Capture the cell that displays the provided text and extract its [x, y] central coordinate. 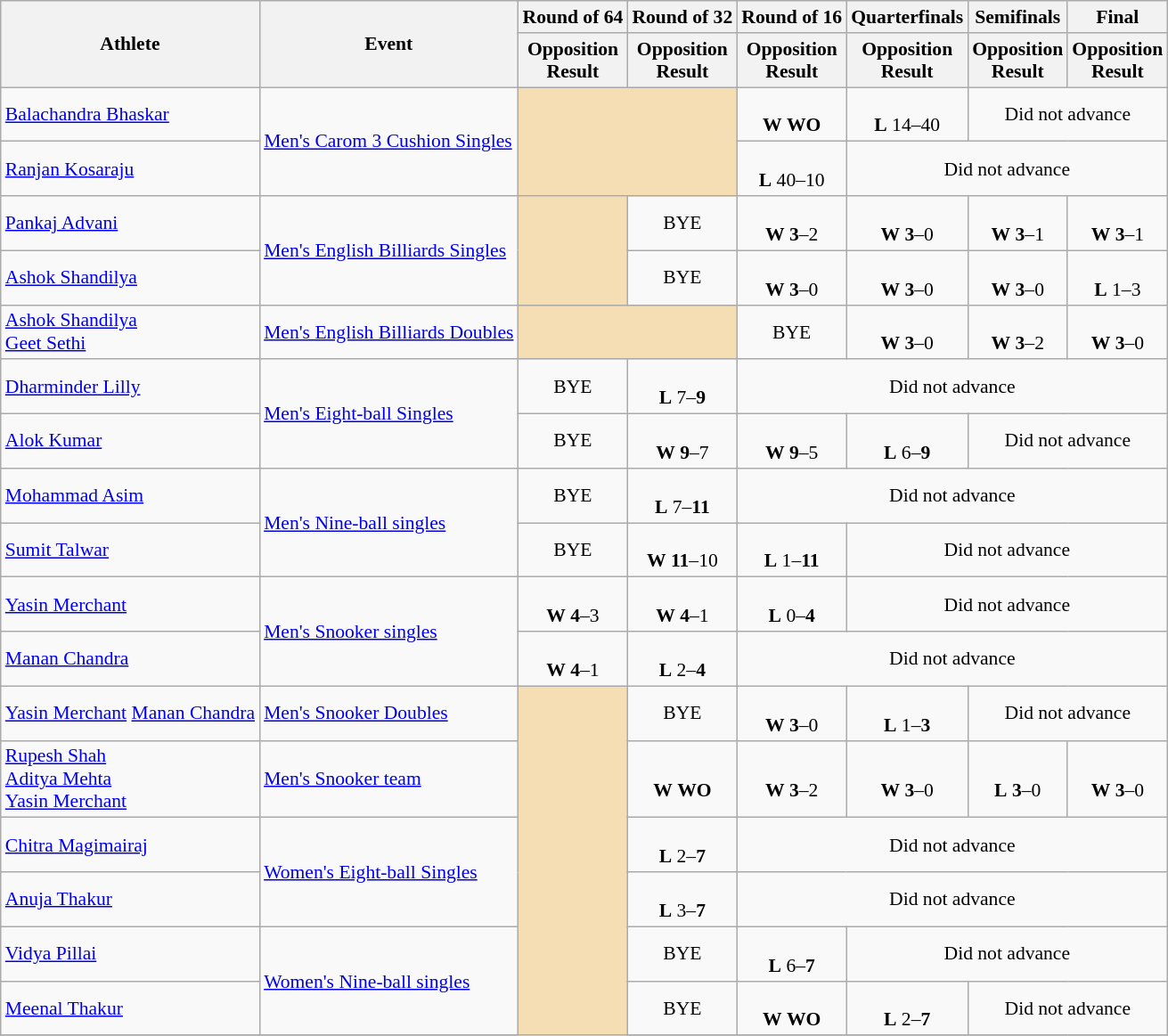
Yasin Merchant Manan Chandra [130, 713]
Final [1117, 17]
L 14–40 [907, 114]
Event [388, 45]
Men's Nine-ball singles [388, 523]
Men's Snooker singles [388, 632]
Sumit Talwar [130, 551]
Chitra Magimairaj [130, 844]
Vidya Pillai [130, 953]
W 9–7 [682, 442]
Men's Eight-ball Singles [388, 414]
W 9–5 [791, 442]
L 7–9 [682, 387]
Athlete [130, 45]
Ashok Shandilya Geet Sethi [130, 331]
Men's Snooker team [388, 779]
Manan Chandra [130, 659]
L 7–11 [682, 495]
L 40–10 [791, 169]
Dharminder Lilly [130, 387]
Rupesh ShahAditya MehtaYasin Merchant [130, 779]
Men's English Billiards Singles [388, 250]
Women's Nine-ball singles [388, 981]
Men's English Billiards Doubles [388, 331]
L 2–4 [682, 659]
Round of 16 [791, 17]
Meenal Thakur [130, 1008]
Ashok Shandilya [130, 278]
Mohammad Asim [130, 495]
W 4–3 [574, 604]
Anuja Thakur [130, 900]
W 11–10 [682, 551]
Yasin Merchant [130, 604]
Alok Kumar [130, 442]
Round of 32 [682, 17]
Men's Snooker Doubles [388, 713]
L 3–0 [1017, 779]
Quarterfinals [907, 17]
L 3–7 [682, 900]
Round of 64 [574, 17]
Semifinals [1017, 17]
L 6–9 [907, 442]
L 6–7 [791, 953]
L 0–4 [791, 604]
Women's Eight-ball Singles [388, 872]
L 1–11 [791, 551]
Ranjan Kosaraju [130, 169]
Pankaj Advani [130, 223]
Balachandra Bhaskar [130, 114]
Men's Carom 3 Cushion Singles [388, 142]
